Pinpoint the cell where the given text exists, returning its [X, Y] midpoint coordinate. 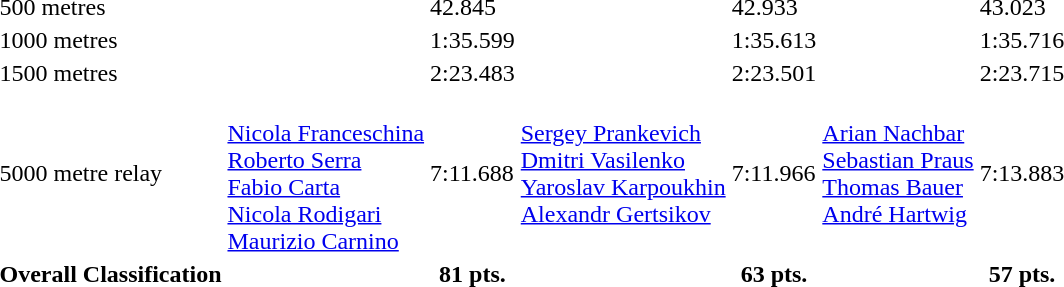
Arian NachbarSebastian PrausThomas BauerAndré Hartwig [898, 174]
Nicola FranceschinaRoberto SerraFabio CartaNicola RodigariMaurizio Carnino [326, 174]
Sergey PrankevichDmitri VasilenkoYaroslav KarpoukhinAlexandr Gertsikov [623, 174]
2:23.483 [473, 73]
2:23.501 [774, 73]
7:11.966 [774, 174]
7:11.688 [473, 174]
1:35.613 [774, 40]
1:35.599 [473, 40]
